Search for the cell housing the specified text and yield its [X, Y] center coordinate. 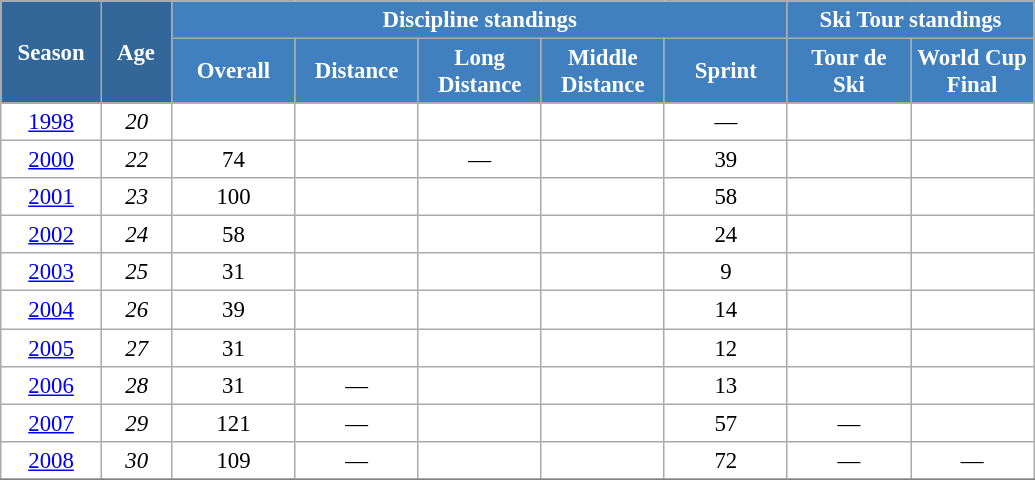
14 [726, 310]
2003 [52, 273]
Season [52, 52]
57 [726, 423]
109 [234, 460]
2000 [52, 160]
20 [136, 122]
9 [726, 273]
Distance [356, 72]
Sprint [726, 72]
23 [136, 197]
Age [136, 52]
25 [136, 273]
29 [136, 423]
72 [726, 460]
Discipline standings [480, 20]
22 [136, 160]
Middle Distance [602, 72]
2007 [52, 423]
2001 [52, 197]
1998 [52, 122]
2008 [52, 460]
2004 [52, 310]
Ski Tour standings [910, 20]
121 [234, 423]
2002 [52, 235]
27 [136, 348]
Tour deSki [848, 72]
13 [726, 385]
World CupFinal [972, 72]
74 [234, 160]
26 [136, 310]
30 [136, 460]
28 [136, 385]
12 [726, 348]
2005 [52, 348]
2006 [52, 385]
100 [234, 197]
Long Distance [480, 72]
Overall [234, 72]
